Detect which cell encompasses the target text, then output its [X, Y] center coordinate. 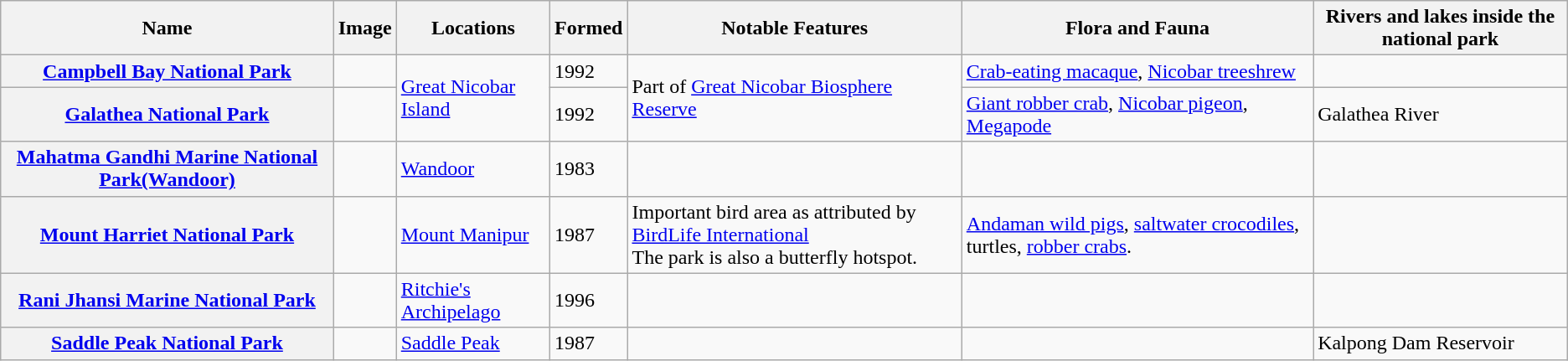
Flora and Fauna [1137, 28]
Galathea River [1441, 114]
Name [168, 28]
Locations [472, 28]
Mount Harriet National Park [168, 235]
Saddle Peak National Park [168, 343]
Crab-eating macaque, Nicobar treeshrew [1137, 71]
Image [365, 28]
Ritchie's Archipelago [472, 300]
Galathea National Park [168, 114]
Part of Great Nicobar Biosphere Reserve [794, 99]
Giant robber crab, Nicobar pigeon, Megapode [1137, 114]
Saddle Peak [472, 343]
Wandoor [472, 169]
Formed [589, 28]
Andaman wild pigs, saltwater crocodiles, turtles, robber crabs. [1137, 235]
Notable Features [794, 28]
1983 [589, 169]
Mahatma Gandhi Marine National Park(Wandoor) [168, 169]
Rani Jhansi Marine National Park [168, 300]
Great Nicobar Island [472, 99]
Campbell Bay National Park [168, 71]
Rivers and lakes inside the national park [1441, 28]
1996 [589, 300]
Mount Manipur [472, 235]
Important bird area as attributed by BirdLife InternationalThe park is also a butterfly hotspot. [794, 235]
Kalpong Dam Reservoir [1441, 343]
